For the text-containing cell, return its midpoint in (X, Y) coordinate format. 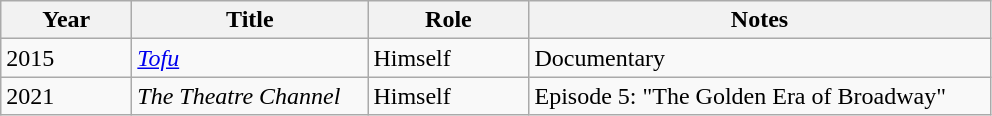
2015 (66, 58)
Year (66, 20)
The Theatre Channel (250, 96)
Notes (760, 20)
Role (448, 20)
Documentary (760, 58)
Tofu (250, 58)
2021 (66, 96)
Episode 5: "The Golden Era of Broadway" (760, 96)
Title (250, 20)
